Determine the [X, Y] coordinate at the center of the cell enclosing the given text.  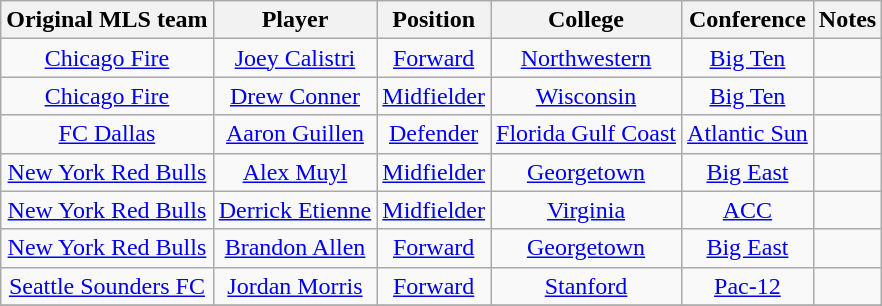
Florida Gulf Coast [586, 134]
Original MLS team [107, 20]
ACC [748, 210]
FC Dallas [107, 134]
College [586, 20]
Conference [748, 20]
Brandon Allen [295, 248]
Alex Muyl [295, 172]
Wisconsin [586, 96]
Aaron Guillen [295, 134]
Player [295, 20]
Stanford [586, 286]
Pac-12 [748, 286]
Defender [434, 134]
Atlantic Sun [748, 134]
Virginia [586, 210]
Derrick Etienne [295, 210]
Seattle Sounders FC [107, 286]
Drew Conner [295, 96]
Notes [847, 20]
Jordan Morris [295, 286]
Position [434, 20]
Northwestern [586, 58]
Joey Calistri [295, 58]
